Search for the cell housing the specified text and yield its [X, Y] center coordinate. 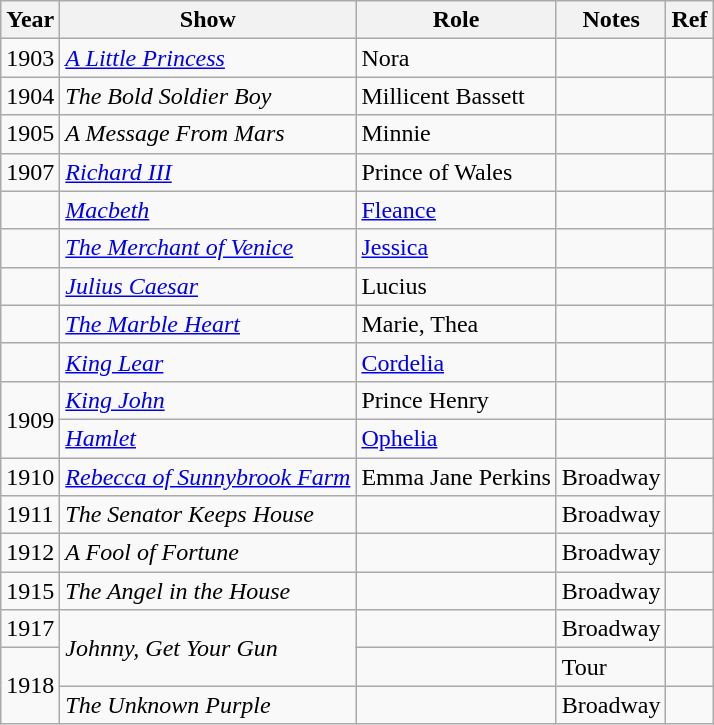
The Senator Keeps House [208, 515]
1912 [30, 553]
Show [208, 20]
The Marble Heart [208, 324]
1917 [30, 629]
1918 [30, 686]
A Fool of Fortune [208, 553]
King John [208, 400]
The Unknown Purple [208, 705]
A Message From Mars [208, 134]
Role [456, 20]
Fleance [456, 210]
Millicent Bassett [456, 96]
1907 [30, 172]
1911 [30, 515]
Year [30, 20]
King Lear [208, 362]
Prince of Wales [456, 172]
1903 [30, 58]
Emma Jane Perkins [456, 477]
Jessica [456, 248]
Julius Caesar [208, 286]
Nora [456, 58]
Ophelia [456, 438]
1915 [30, 591]
Marie, Thea [456, 324]
1904 [30, 96]
Cordelia [456, 362]
1905 [30, 134]
The Bold Soldier Boy [208, 96]
Hamlet [208, 438]
Ref [690, 20]
1909 [30, 419]
Johnny, Get Your Gun [208, 648]
Rebecca of Sunnybrook Farm [208, 477]
Minnie [456, 134]
A Little Princess [208, 58]
Macbeth [208, 210]
The Angel in the House [208, 591]
1910 [30, 477]
Lucius [456, 286]
Prince Henry [456, 400]
Notes [611, 20]
The Merchant of Venice [208, 248]
Richard III [208, 172]
Tour [611, 667]
